Identify which cell holds the provided text, then report its [x, y] central coordinate. 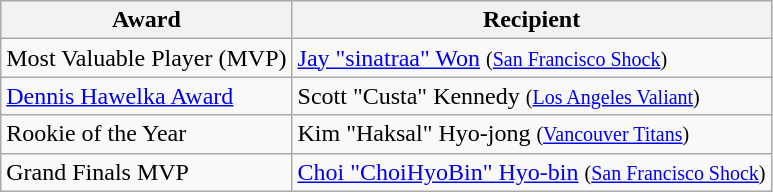
Kim "Haksal" Hyo-jong (Vancouver Titans) [532, 134]
Recipient [532, 20]
Dennis Hawelka Award [146, 96]
Scott "Custa" Kennedy (Los Angeles Valiant) [532, 96]
Rookie of the Year [146, 134]
Jay "sinatraa" Won (San Francisco Shock) [532, 58]
Most Valuable Player (MVP) [146, 58]
Grand Finals MVP [146, 172]
Award [146, 20]
Choi "ChoiHyoBin" Hyo-bin (San Francisco Shock) [532, 172]
